From the cell containing the given text, extract its center point as [X, Y] coordinate. 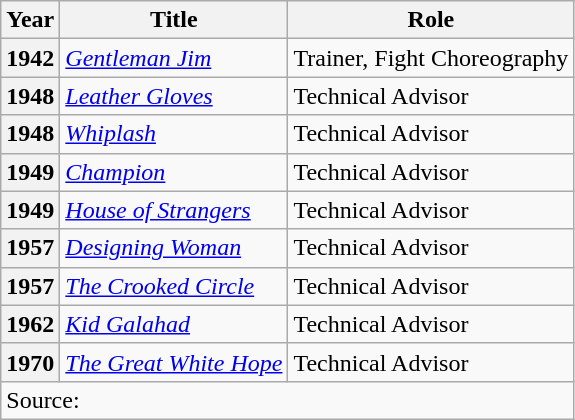
1970 [30, 362]
Kid Galahad [174, 324]
Gentleman Jim [174, 58]
Leather Gloves [174, 96]
Title [174, 20]
Whiplash [174, 134]
Role [431, 20]
Year [30, 20]
House of Strangers [174, 210]
Source: [288, 400]
The Great White Hope [174, 362]
The Crooked Circle [174, 286]
Champion [174, 172]
1942 [30, 58]
1962 [30, 324]
Designing Woman [174, 248]
Trainer, Fight Choreography [431, 58]
